Locate the cell with the specified text and output its (x, y) center coordinate. 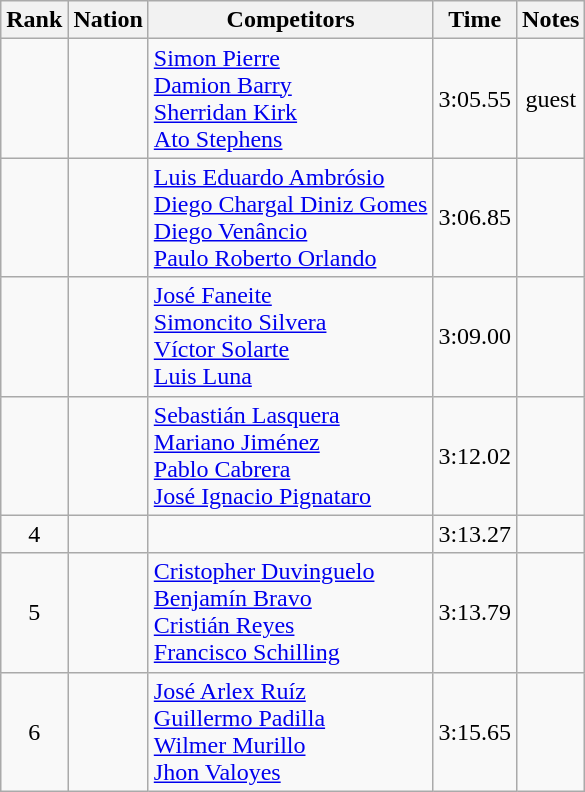
Simon PierreDamion BarrySherridan KirkAto Stephens (290, 98)
5 (34, 612)
Notes (551, 20)
Rank (34, 20)
José FaneiteSimoncito SilveraVíctor SolarteLuis Luna (290, 336)
Luis Eduardo AmbrósioDiego Chargal Diniz GomesDiego VenâncioPaulo Roberto Orlando (290, 218)
3:05.55 (475, 98)
3:15.65 (475, 732)
3:13.79 (475, 612)
Time (475, 20)
3:12.02 (475, 456)
Competitors (290, 20)
guest (551, 98)
José Arlex RuízGuillermo PadillaWilmer MurilloJhon Valoyes (290, 732)
3:13.27 (475, 534)
Cristopher DuvingueloBenjamín BravoCristián ReyesFrancisco Schilling (290, 612)
6 (34, 732)
Sebastián LasqueraMariano JiménezPablo CabreraJosé Ignacio Pignataro (290, 456)
3:09.00 (475, 336)
Nation (108, 20)
3:06.85 (475, 218)
4 (34, 534)
